Locate the cell with the specified text and output its [X, Y] center coordinate. 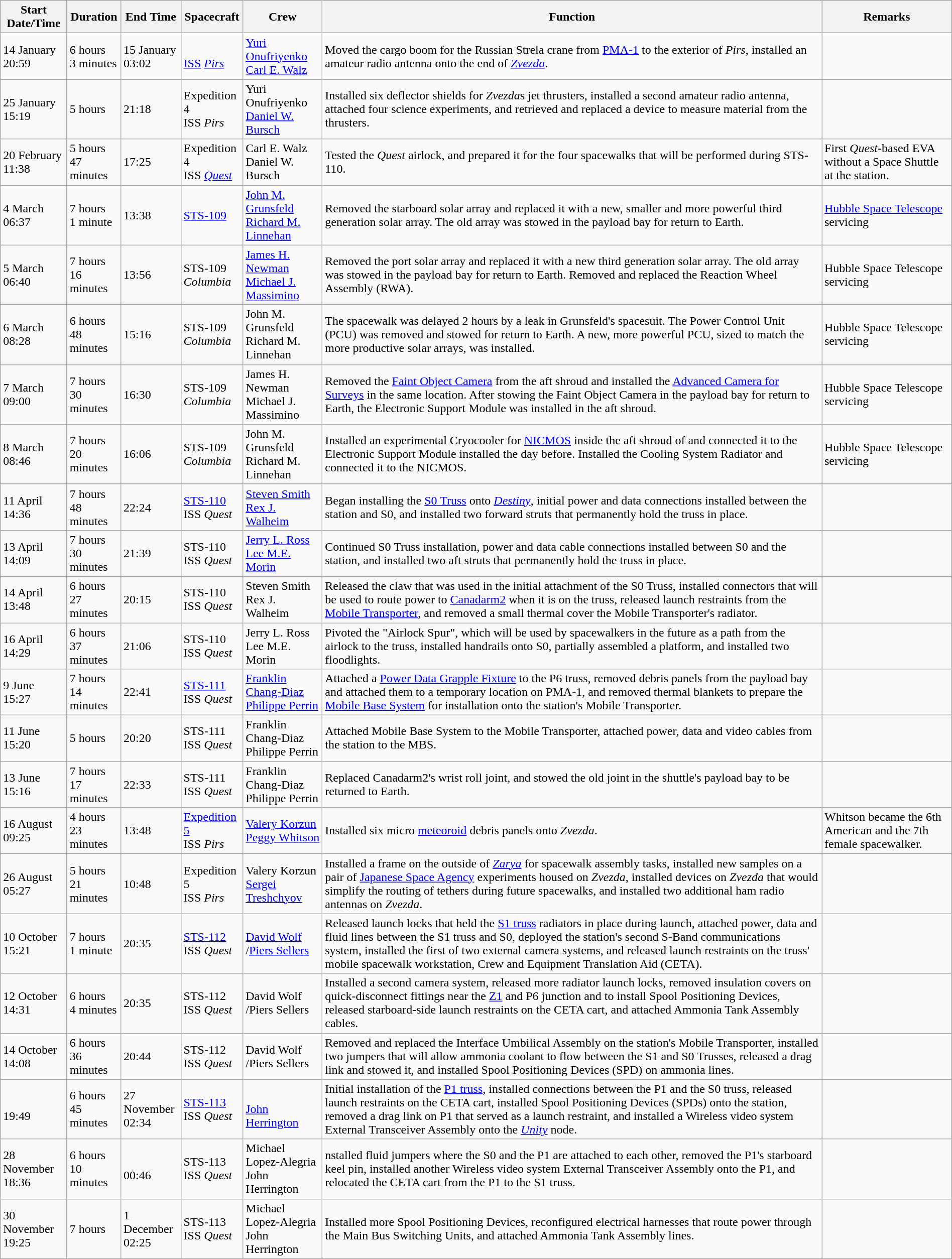
Expedition 4ISS Pirs [212, 109]
End Time [151, 17]
ISS Pirs [212, 56]
6 hours48 minutes [93, 334]
Valery KorzunPeggy Whitson [283, 831]
11 April14:36 [34, 507]
6 hours27 minutes [93, 599]
14 October14:08 [34, 1056]
22:33 [151, 785]
15 January03:02 [151, 56]
21:39 [151, 553]
Replaced Canadarm2's wrist roll joint, and stowed the old joint in the shuttle's payload bay to be returned to Earth. [572, 785]
14 January20:59 [34, 56]
Duration [93, 17]
Function [572, 17]
16:06 [151, 454]
10 October15:21 [34, 944]
13:48 [151, 831]
16 August09:25 [34, 831]
Tested the Quest airlock, and prepared it for the four spacewalks that will be performed during STS-110. [572, 162]
21:18 [151, 109]
4 March06:37 [34, 215]
Expedition 4ISS Quest [212, 162]
16 April14:29 [34, 646]
14 April13:48 [34, 599]
8 March08:46 [34, 454]
10:48 [151, 884]
21:06 [151, 646]
9 June15:27 [34, 692]
00:46 [151, 1169]
5 hours47 minutes [93, 162]
20 February11:38 [34, 162]
20:15 [151, 599]
Carl E. WalzDaniel W. Bursch [283, 162]
13:38 [151, 215]
7 hours [93, 1229]
Moved the cargo boom for the Russian Strela crane from PMA-1 to the exterior of Pirs, installed an amateur radio antenna onto the end of Zvezda. [572, 56]
13:56 [151, 275]
27 November02:34 [151, 1109]
7 hours14 minutes [93, 692]
6 hours3 minutes [93, 56]
6 hours45 minutes [93, 1109]
13 April14:09 [34, 553]
STS-109 [212, 215]
5 hours21 minutes [93, 884]
20:44 [151, 1056]
15:16 [151, 334]
6 hours4 minutes [93, 1003]
6 hours36 minutes [93, 1056]
6 hours10 minutes [93, 1169]
13 June15:16 [34, 785]
17:25 [151, 162]
Installed six micro meteoroid debris panels onto Zvezda. [572, 831]
7 hours20 minutes [93, 454]
26 August05:27 [34, 884]
11 June15:20 [34, 738]
25 January15:19 [34, 109]
12 October14:31 [34, 1003]
7 hours48 minutes [93, 507]
6 hours37 minutes [93, 646]
7 hours17 minutes [93, 785]
Yuri OnufriyenkoDaniel W. Bursch [283, 109]
22:41 [151, 692]
19:49 [34, 1109]
4 hours23 minutes [93, 831]
7 March09:00 [34, 395]
22:24 [151, 507]
Attached Mobile Base System to the Mobile Transporter, attached power, data and video cables from the station to the MBS. [572, 738]
Start Date/Time [34, 17]
John Herrington [283, 1109]
20:20 [151, 738]
28 November18:36 [34, 1169]
Spacecraft [212, 17]
First Quest-based EVA without a Space Shuttle at the station. [887, 162]
Valery KorzunSergei Treshchyov [283, 884]
Whitson became the 6th American and the 7th female spacewalker. [887, 831]
16:30 [151, 395]
7 hours16 minutes [93, 275]
1 December02:25 [151, 1229]
5 March06:40 [34, 275]
Remarks [887, 17]
Yuri OnufriyenkoCarl E. Walz [283, 56]
30 November19:25 [34, 1229]
Crew [283, 17]
6 March08:28 [34, 334]
